Return the [X, Y] coordinate for the center point of the cell that contains the specified text.  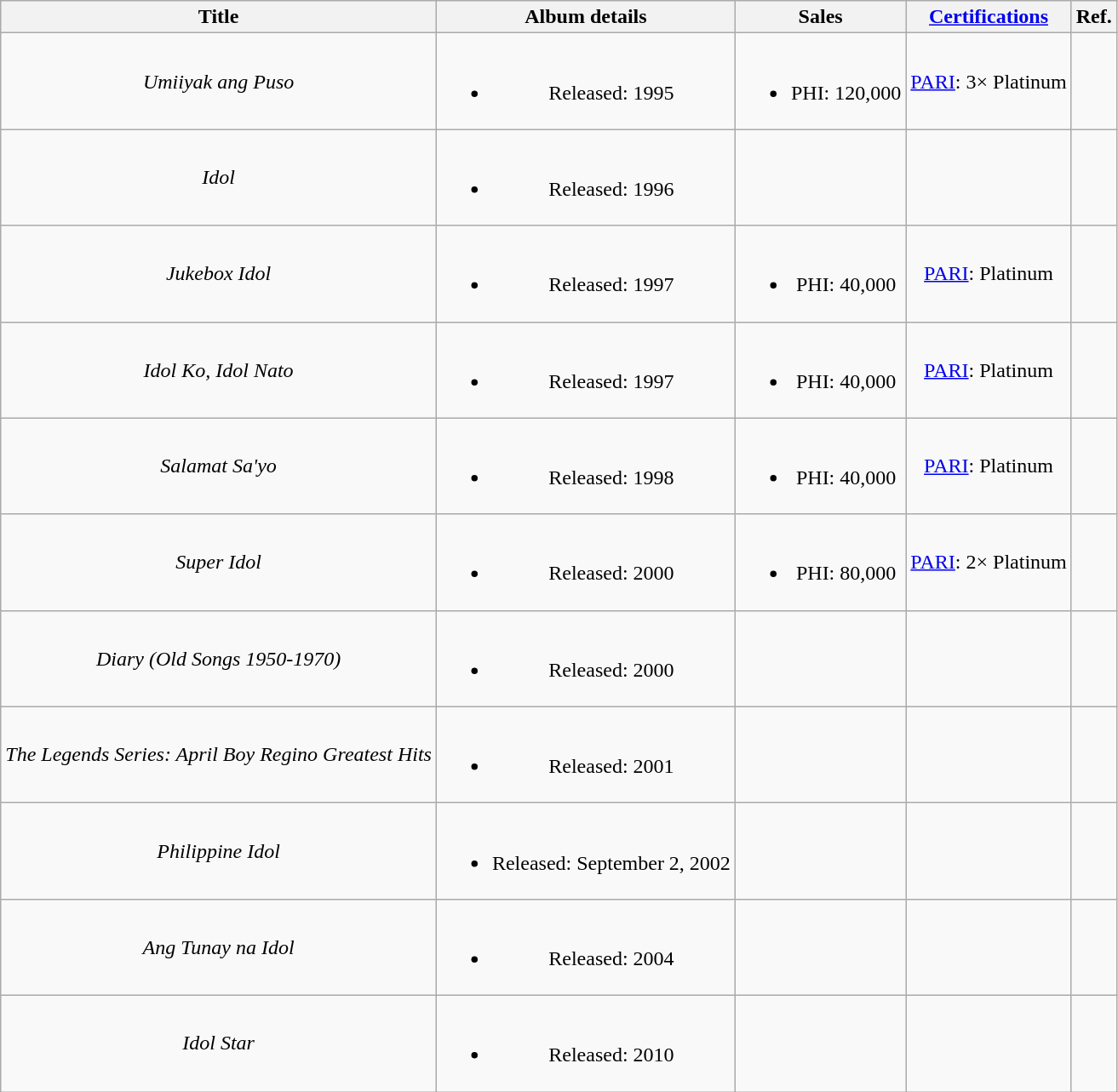
Idol Ko, Idol Nato [219, 369]
Released: 1995 [586, 82]
Salamat Sa'yo [219, 466]
Idol [219, 177]
The Legends Series: April Boy Regino Greatest Hits [219, 754]
PARI: 2× Platinum [989, 562]
Released: 1996 [586, 177]
Title [219, 17]
Umiiyak ang Puso [219, 82]
Released: September 2, 2002 [586, 851]
Ref. [1093, 17]
Ang Tunay na Idol [219, 946]
Super Idol [219, 562]
Released: 1998 [586, 466]
PARI: 3× Platinum [989, 82]
Jukebox Idol [219, 274]
Certifications [989, 17]
Diary (Old Songs 1950-1970) [219, 659]
Sales [820, 17]
Album details [586, 17]
PHI: 120,000 [820, 82]
Idol Star [219, 1043]
PHI: 80,000 [820, 562]
Released: 2001 [586, 754]
Released: 2010 [586, 1043]
Philippine Idol [219, 851]
Released: 2004 [586, 946]
